Extract the (x, y) coordinate from the center of the cell holding the provided text.  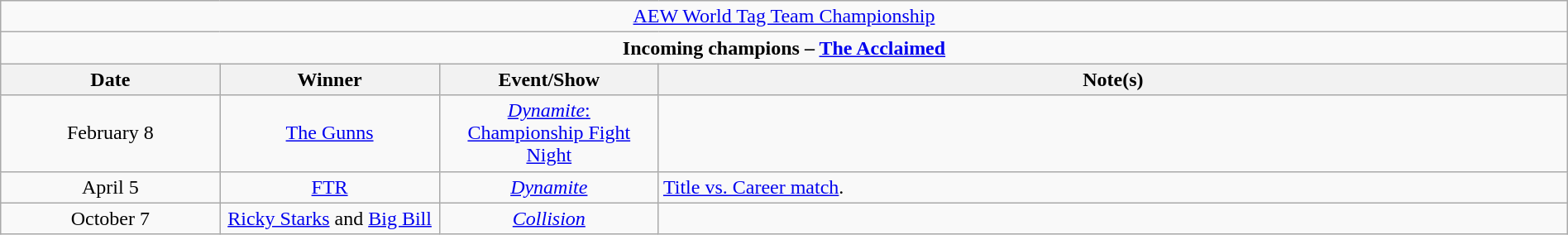
Date (111, 79)
February 8 (111, 133)
AEW World Tag Team Championship (784, 17)
Ricky Starks and Big Bill (329, 218)
Dynamite:Championship Fight Night (549, 133)
Note(s) (1113, 79)
The Gunns (329, 133)
Title vs. Career match. (1113, 187)
April 5 (111, 187)
FTR (329, 187)
Dynamite (549, 187)
Incoming champions – The Acclaimed (784, 48)
Event/Show (549, 79)
Winner (329, 79)
Collision (549, 218)
October 7 (111, 218)
